Output the [X, Y] coordinate of the center of the cell containing the given text.  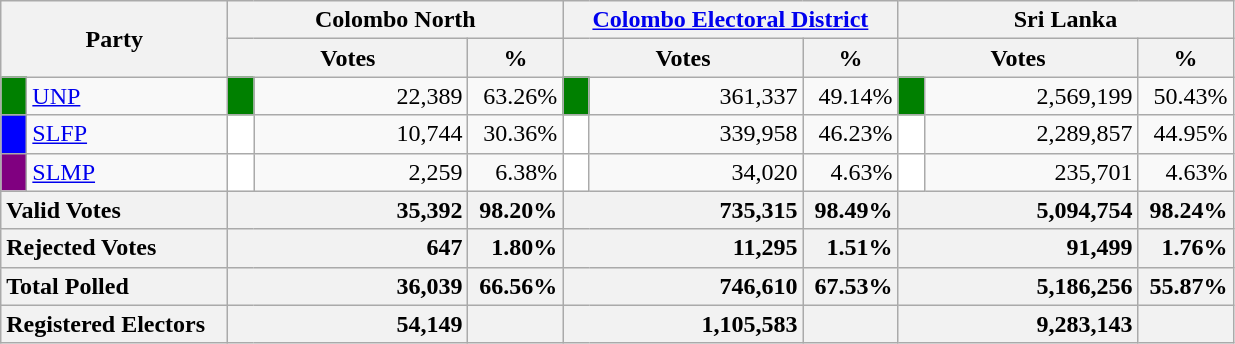
1.76% [1186, 248]
361,337 [696, 96]
49.14% [850, 96]
647 [348, 248]
11,295 [683, 248]
SLMP [128, 172]
44.95% [1186, 134]
30.36% [516, 134]
Total Polled [114, 286]
339,958 [696, 134]
67.53% [850, 286]
46.23% [850, 134]
5,186,256 [1018, 286]
5,094,754 [1018, 210]
98.24% [1186, 210]
1.51% [850, 248]
98.20% [516, 210]
10,744 [361, 134]
Rejected Votes [114, 248]
735,315 [683, 210]
1.80% [516, 248]
Registered Electors [114, 324]
55.87% [1186, 286]
235,701 [1031, 172]
2,289,857 [1031, 134]
746,610 [683, 286]
SLFP [128, 134]
UNP [128, 96]
35,392 [348, 210]
91,499 [1018, 248]
34,020 [696, 172]
9,283,143 [1018, 324]
66.56% [516, 286]
6.38% [516, 172]
50.43% [1186, 96]
2,569,199 [1031, 96]
2,259 [361, 172]
22,389 [361, 96]
Party [114, 39]
Sri Lanka [1066, 20]
63.26% [516, 96]
98.49% [850, 210]
Valid Votes [114, 210]
54,149 [348, 324]
36,039 [348, 286]
Colombo Electoral District [730, 20]
Colombo North [396, 20]
1,105,583 [683, 324]
